Locate the cell with the specified text and output its [x, y] center coordinate. 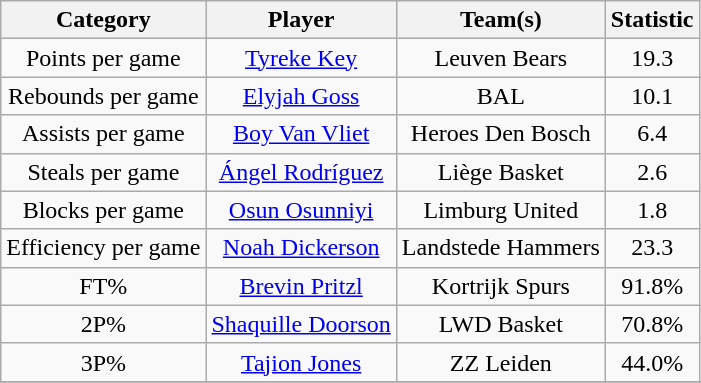
2P% [104, 324]
44.0% [652, 362]
6.4 [652, 134]
FT% [104, 286]
1.8 [652, 210]
Kortrijk Spurs [500, 286]
19.3 [652, 58]
2.6 [652, 172]
ZZ Leiden [500, 362]
Tyreke Key [301, 58]
Liège Basket [500, 172]
Elyjah Goss [301, 96]
Boy Van Vliet [301, 134]
LWD Basket [500, 324]
3P% [104, 362]
91.8% [652, 286]
Rebounds per game [104, 96]
Osun Osunniyi [301, 210]
Blocks per game [104, 210]
Leuven Bears [500, 58]
Limburg United [500, 210]
Tajion Jones [301, 362]
Landstede Hammers [500, 248]
Category [104, 20]
Efficiency per game [104, 248]
Heroes Den Bosch [500, 134]
Shaquille Doorson [301, 324]
Points per game [104, 58]
Brevin Pritzl [301, 286]
70.8% [652, 324]
BAL [500, 96]
23.3 [652, 248]
Ángel Rodríguez [301, 172]
Noah Dickerson [301, 248]
Statistic [652, 20]
Player [301, 20]
Team(s) [500, 20]
10.1 [652, 96]
Assists per game [104, 134]
Steals per game [104, 172]
